Provide the (X, Y) coordinate of the cell's center where the given text is located.  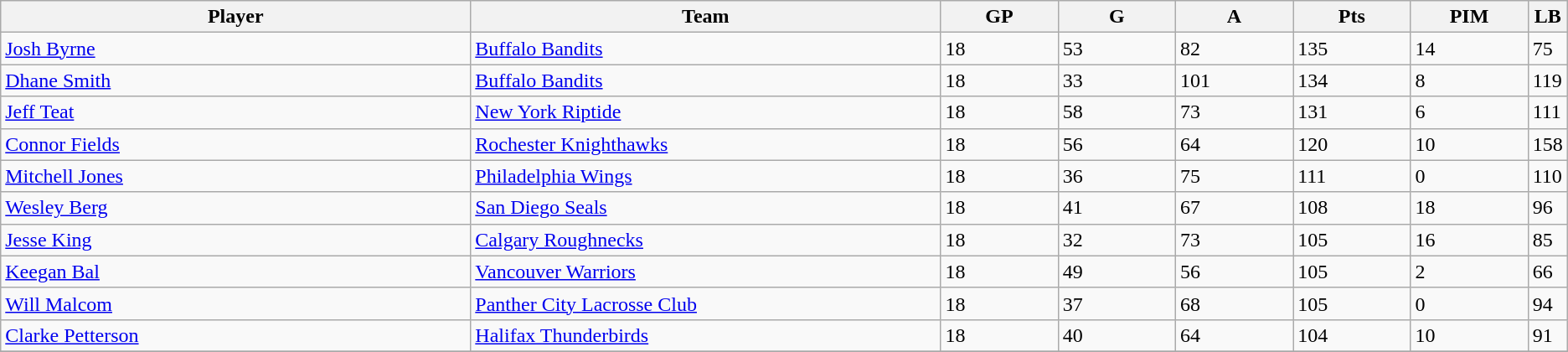
GP (999, 17)
Halifax Thunderbirds (705, 335)
158 (1548, 144)
Team (705, 17)
8 (1469, 80)
41 (1117, 208)
14 (1469, 49)
Mitchell Jones (236, 176)
67 (1234, 208)
119 (1548, 80)
110 (1548, 176)
32 (1117, 240)
Jeff Teat (236, 112)
G (1117, 17)
Jesse King (236, 240)
New York Riptide (705, 112)
PIM (1469, 17)
Philadelphia Wings (705, 176)
96 (1548, 208)
Panther City Lacrosse Club (705, 303)
16 (1469, 240)
135 (1352, 49)
6 (1469, 112)
131 (1352, 112)
Will Malcom (236, 303)
49 (1117, 272)
A (1234, 17)
120 (1352, 144)
Clarke Petterson (236, 335)
San Diego Seals (705, 208)
104 (1352, 335)
37 (1117, 303)
Josh Byrne (236, 49)
Dhane Smith (236, 80)
108 (1352, 208)
82 (1234, 49)
Rochester Knighthawks (705, 144)
33 (1117, 80)
Calgary Roughnecks (705, 240)
53 (1117, 49)
Keegan Bal (236, 272)
Connor Fields (236, 144)
68 (1234, 303)
101 (1234, 80)
Wesley Berg (236, 208)
66 (1548, 272)
91 (1548, 335)
Player (236, 17)
Pts (1352, 17)
2 (1469, 272)
36 (1117, 176)
Vancouver Warriors (705, 272)
40 (1117, 335)
134 (1352, 80)
94 (1548, 303)
58 (1117, 112)
85 (1548, 240)
LB (1548, 17)
